Detect which cell encompasses the target text, then output its (x, y) center coordinate. 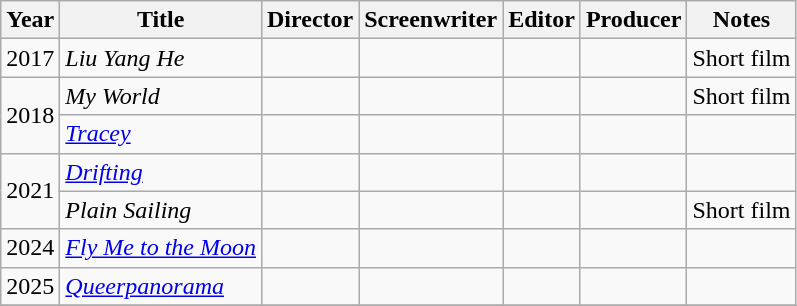
2025 (30, 286)
Fly Me to the Moon (161, 248)
2021 (30, 191)
Queerpanorama (161, 286)
My World (161, 96)
Year (30, 20)
Plain Sailing (161, 210)
Drifting (161, 172)
Screenwriter (431, 20)
Producer (634, 20)
2018 (30, 115)
2017 (30, 58)
Director (310, 20)
Tracey (161, 134)
Notes (742, 20)
Editor (542, 20)
Title (161, 20)
2024 (30, 248)
Liu Yang He (161, 58)
